Extract the (x, y) coordinate from the center of the cell holding the provided text.  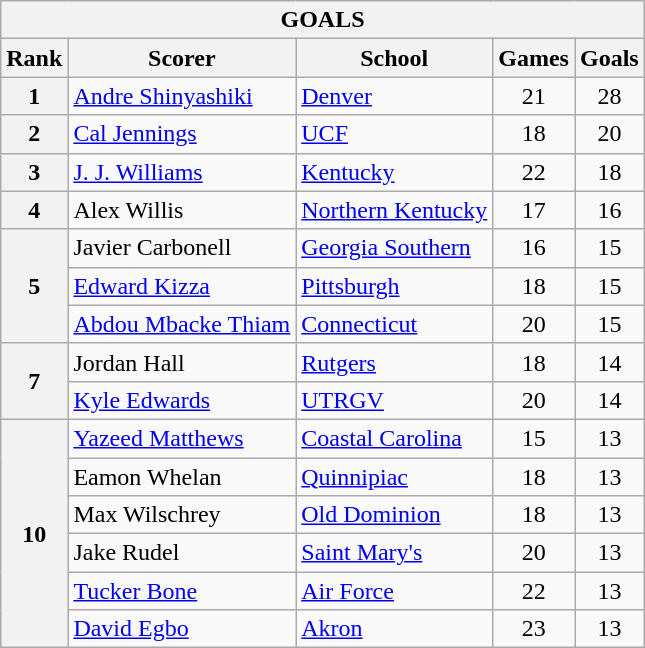
Jake Rudel (182, 553)
Georgia Southern (394, 248)
Jordan Hall (182, 362)
Connecticut (394, 324)
Scorer (182, 58)
Alex Willis (182, 210)
Rutgers (394, 362)
Games (534, 58)
Northern Kentucky (394, 210)
1 (34, 96)
5 (34, 286)
28 (609, 96)
Pittsburgh (394, 286)
Coastal Carolina (394, 438)
Saint Mary's (394, 553)
17 (534, 210)
Goals (609, 58)
David Egbo (182, 629)
Old Dominion (394, 515)
Javier Carbonell (182, 248)
2 (34, 134)
23 (534, 629)
10 (34, 533)
School (394, 58)
Air Force (394, 591)
3 (34, 172)
GOALS (323, 20)
Denver (394, 96)
Tucker Bone (182, 591)
Max Wilschrey (182, 515)
Edward Kizza (182, 286)
21 (534, 96)
Rank (34, 58)
J. J. Williams (182, 172)
Akron (394, 629)
UCF (394, 134)
Andre Shinyashiki (182, 96)
Cal Jennings (182, 134)
Eamon Whelan (182, 477)
Yazeed Matthews (182, 438)
7 (34, 381)
4 (34, 210)
UTRGV (394, 400)
Abdou Mbacke Thiam (182, 324)
Kyle Edwards (182, 400)
Quinnipiac (394, 477)
Kentucky (394, 172)
